From the cell containing the given text, extract its center point as [X, Y] coordinate. 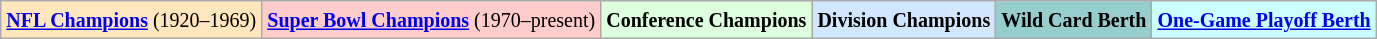
NFL Champions (1920–1969) [132, 20]
One-Game Playoff Berth [1264, 20]
Conference Champions [706, 20]
Super Bowl Champions (1970–present) [432, 20]
Wild Card Berth [1074, 20]
Division Champions [904, 20]
